From the cell containing the given text, extract its center point as [X, Y] coordinate. 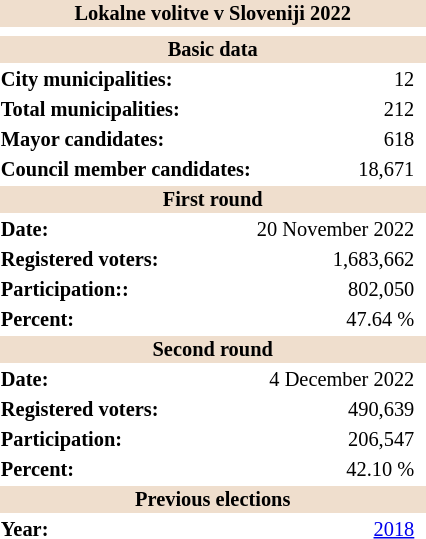
18,671 [340, 170]
42.10 % [340, 470]
212 [340, 110]
4 December 2022 [340, 380]
206,547 [340, 440]
618 [340, 140]
490,639 [340, 410]
12 [340, 80]
802,050 [340, 290]
20 November 2022 [340, 230]
1,683,662 [340, 260]
47.64 % [340, 320]
